Detect which cell encompasses the target text, then output its [x, y] center coordinate. 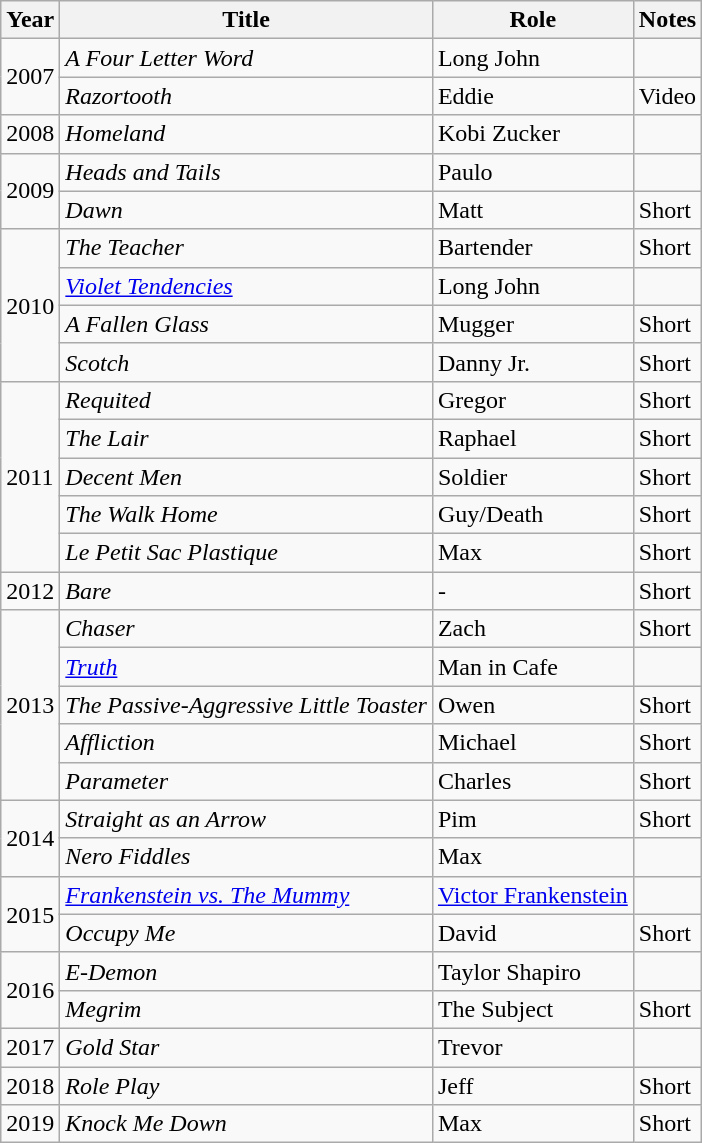
Charles [532, 781]
2019 [30, 1124]
Dawn [246, 210]
The Subject [532, 1009]
The Walk Home [246, 515]
Nero Fiddles [246, 857]
Truth [246, 667]
Razortooth [246, 96]
The Lair [246, 438]
Taylor Shapiro [532, 971]
Pim [532, 819]
2015 [30, 914]
Occupy Me [246, 933]
Decent Men [246, 477]
Chaser [246, 629]
Victor Frankenstein [532, 895]
Paulo [532, 172]
Knock Me Down [246, 1124]
David [532, 933]
Michael [532, 743]
Notes [667, 20]
Eddie [532, 96]
Straight as an Arrow [246, 819]
Heads and Tails [246, 172]
The Passive-Aggressive Little Toaster [246, 705]
Raphael [532, 438]
Requited [246, 400]
2009 [30, 191]
Jeff [532, 1085]
2008 [30, 134]
Guy/Death [532, 515]
Scotch [246, 362]
- [532, 591]
Violet Tendencies [246, 286]
2007 [30, 77]
Homeland [246, 134]
A Four Letter Word [246, 58]
Title [246, 20]
2017 [30, 1047]
Year [30, 20]
2012 [30, 591]
E-Demon [246, 971]
Frankenstein vs. The Mummy [246, 895]
Le Petit Sac Plastique [246, 553]
Bare [246, 591]
The Teacher [246, 248]
2013 [30, 705]
Bartender [532, 248]
2011 [30, 476]
2016 [30, 990]
2010 [30, 305]
Owen [532, 705]
Kobi Zucker [532, 134]
Trevor [532, 1047]
2018 [30, 1085]
Matt [532, 210]
Zach [532, 629]
Megrim [246, 1009]
Role Play [246, 1085]
Soldier [532, 477]
Affliction [246, 743]
A Fallen Glass [246, 324]
2014 [30, 838]
Gold Star [246, 1047]
Role [532, 20]
Parameter [246, 781]
Danny Jr. [532, 362]
Video [667, 96]
Man in Cafe [532, 667]
Mugger [532, 324]
Gregor [532, 400]
